Pinpoint the cell where the given text exists, returning its [X, Y] midpoint coordinate. 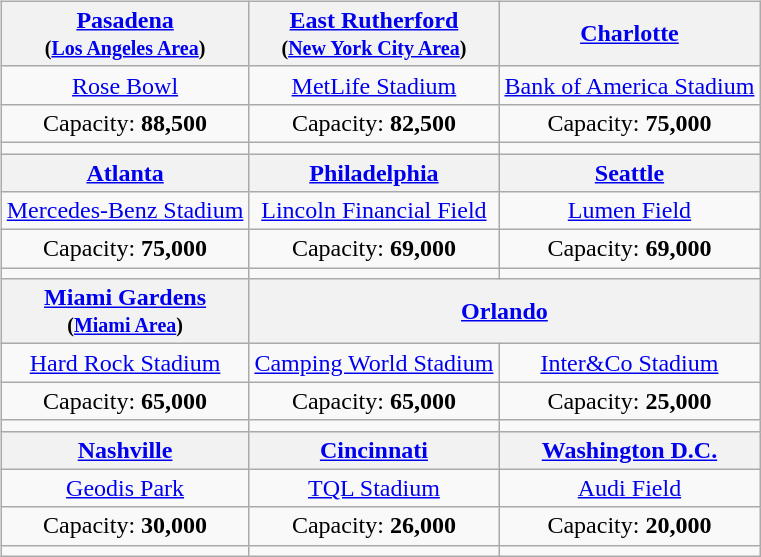
Charlotte [630, 34]
Lumen Field [630, 211]
Miami Gardens(Miami Area) [125, 312]
East Rutherford(New York City Area) [374, 34]
Pasadena(Los Angeles Area) [125, 34]
Geodis Park [125, 488]
Camping World Stadium [374, 363]
Philadelphia [374, 173]
Orlando [504, 312]
Capacity: 25,000 [630, 401]
Capacity: 88,500 [125, 123]
Atlanta [125, 173]
TQL Stadium [374, 488]
Seattle [630, 173]
Bank of America Stadium [630, 85]
Hard Rock Stadium [125, 363]
Washington D.C. [630, 450]
Mercedes-Benz Stadium [125, 211]
Nashville [125, 450]
Capacity: 26,000 [374, 526]
Rose Bowl [125, 85]
Inter&Co Stadium [630, 363]
Lincoln Financial Field [374, 211]
Cincinnati [374, 450]
Capacity: 30,000 [125, 526]
Audi Field [630, 488]
MetLife Stadium [374, 85]
Capacity: 20,000 [630, 526]
Capacity: 82,500 [374, 123]
